Locate the cell with the specified text and output its [X, Y] center coordinate. 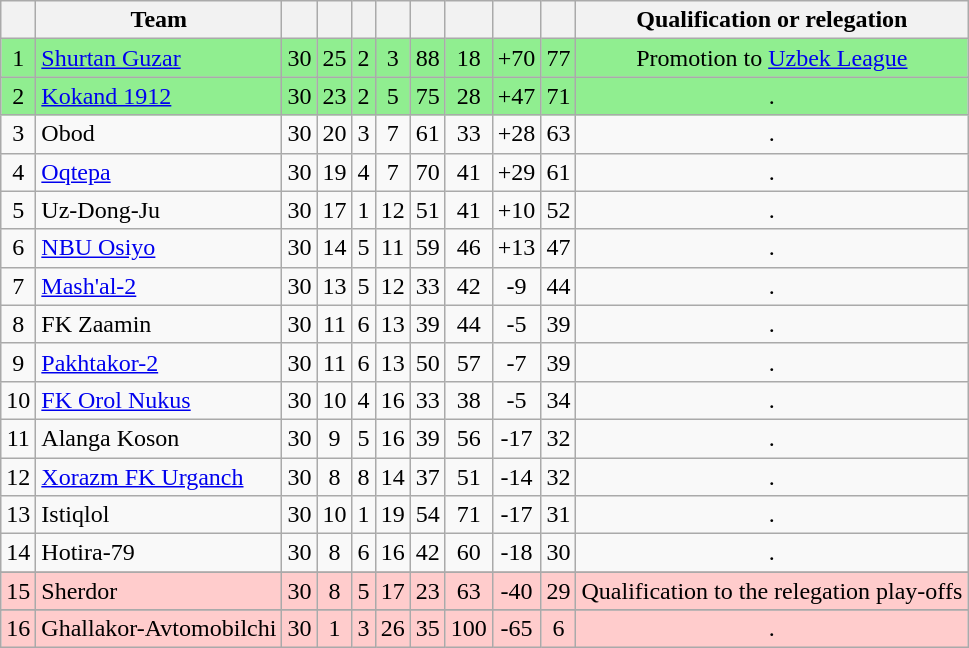
15 [18, 591]
+70 [516, 58]
26 [392, 629]
FK Zaamin [159, 324]
FK Orol Nukus [159, 400]
+13 [516, 248]
+47 [516, 96]
35 [428, 629]
Shurtan Guzar [159, 58]
Team [159, 20]
50 [428, 362]
-9 [516, 286]
56 [468, 438]
20 [334, 134]
Xorazm FK Urganch [159, 477]
54 [428, 515]
+10 [516, 210]
38 [468, 400]
59 [428, 248]
Obod [159, 134]
57 [468, 362]
Qualification or relegation [772, 20]
Uz-Dong-Ju [159, 210]
Pakhtakor-2 [159, 362]
25 [334, 58]
-40 [516, 591]
Kokand 1912 [159, 96]
34 [558, 400]
75 [428, 96]
+28 [516, 134]
Oqtepa [159, 172]
37 [428, 477]
-65 [516, 629]
29 [558, 591]
-14 [516, 477]
77 [558, 58]
46 [468, 248]
Qualification to the relegation play-offs [772, 591]
-7 [516, 362]
Sherdor [159, 591]
60 [468, 553]
100 [468, 629]
28 [468, 96]
NBU Osiyo [159, 248]
Ghallakor-Avtomobilchi [159, 629]
31 [558, 515]
Istiqlol [159, 515]
Promotion to Uzbek League [772, 58]
Alanga Koson [159, 438]
18 [468, 58]
Mash'al-2 [159, 286]
47 [558, 248]
+29 [516, 172]
-18 [516, 553]
88 [428, 58]
Hotira-79 [159, 553]
70 [428, 172]
52 [558, 210]
